Detect which cell encompasses the target text, then output its (x, y) center coordinate. 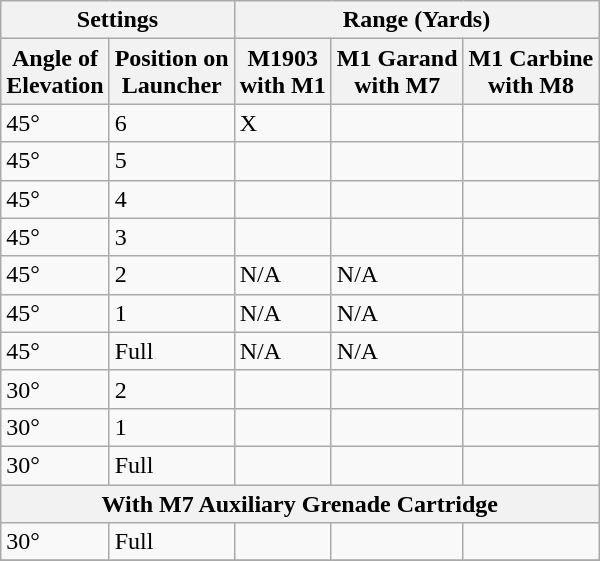
With M7 Auxiliary Grenade Cartridge (300, 503)
M1 Carbinewith M8 (531, 72)
M1 Garandwith M7 (397, 72)
5 (172, 161)
X (282, 123)
4 (172, 199)
Range (Yards) (416, 20)
3 (172, 237)
6 (172, 123)
Angle ofElevation (55, 72)
M1903with M1 (282, 72)
Settings (118, 20)
Position on Launcher (172, 72)
